Scan for the cell matching the given text and deliver its (x, y) coordinate at center. 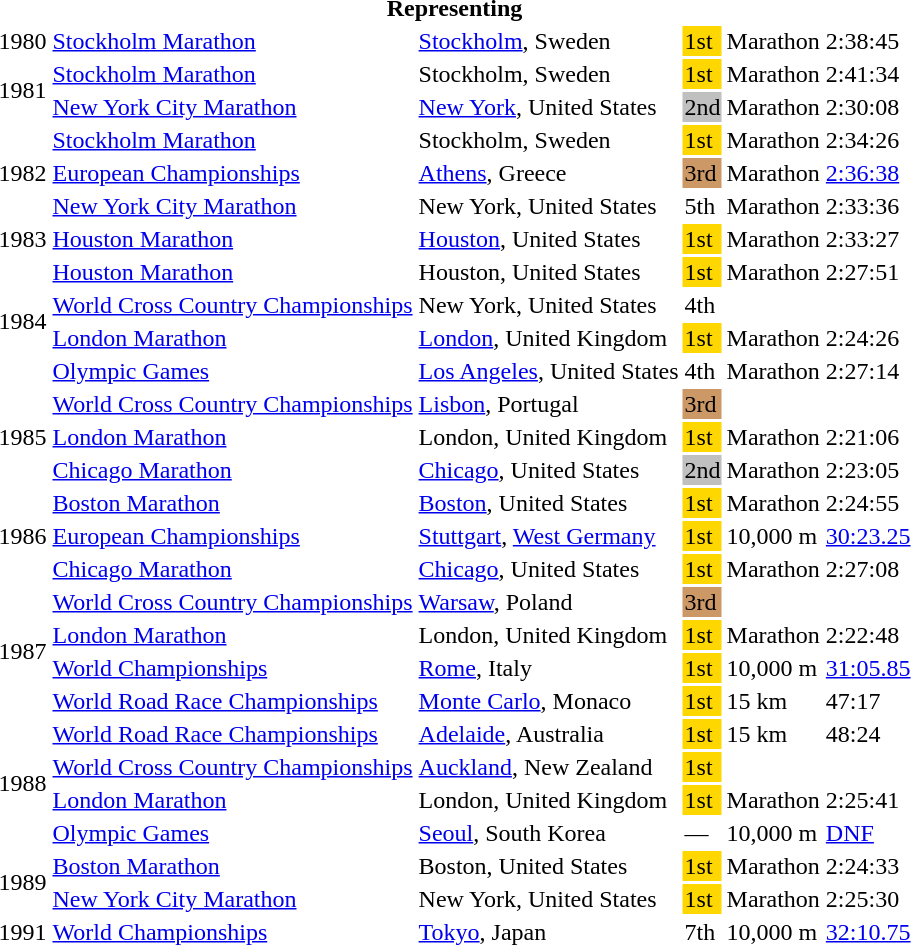
Warsaw, Poland (548, 602)
Los Angeles, United States (548, 371)
Monte Carlo, Monaco (548, 701)
Athens, Greece (548, 173)
5th (702, 206)
Lisbon, Portugal (548, 404)
World Championships (232, 668)
Rome, Italy (548, 668)
Stuttgart, West Germany (548, 536)
Adelaide, Australia (548, 734)
Auckland, New Zealand (548, 767)
Seoul, South Korea (548, 833)
— (702, 833)
